Extract the (x, y) coordinate from the center of the cell holding the provided text.  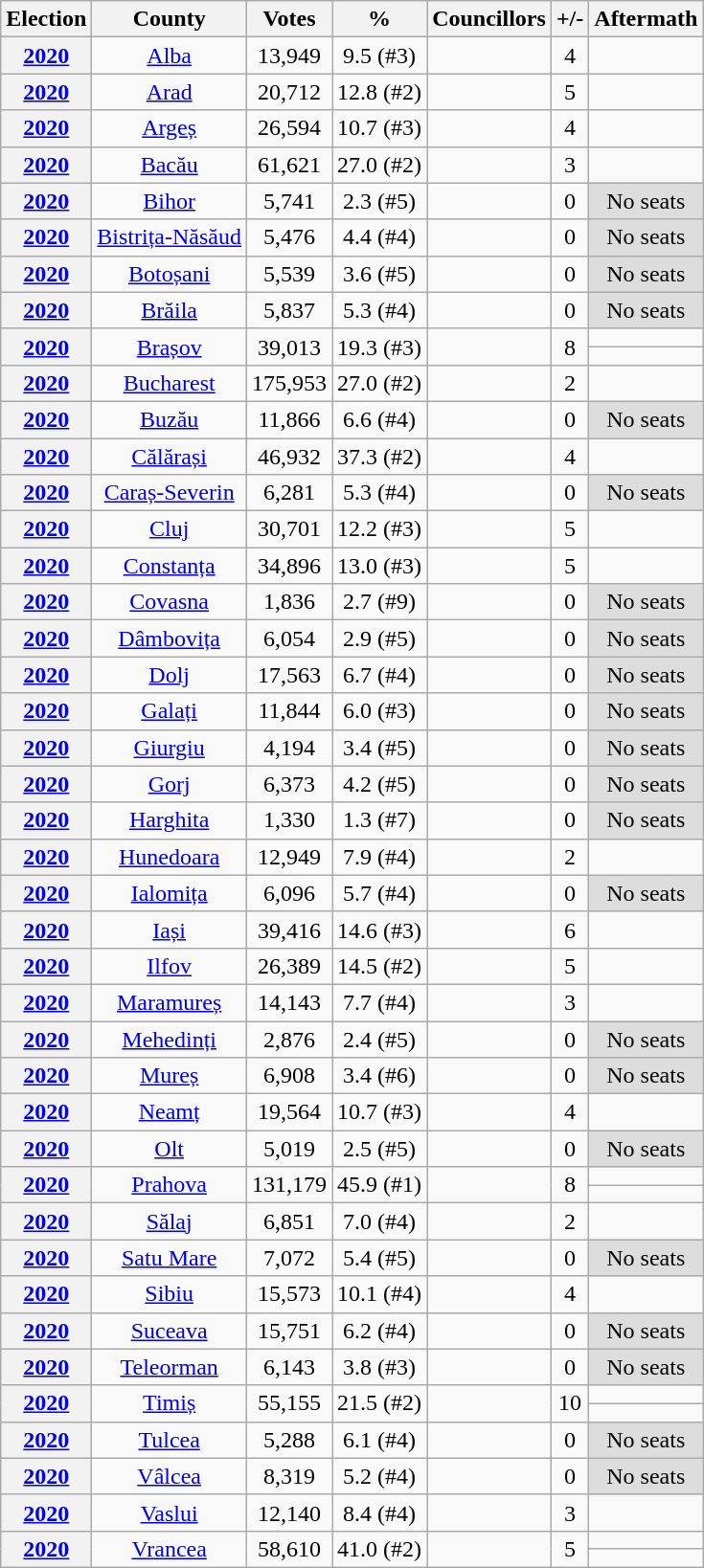
131,179 (289, 1185)
3.4 (#5) (379, 748)
3.8 (#3) (379, 1367)
5,019 (289, 1149)
Prahova (170, 1185)
45.9 (#1) (379, 1185)
6,373 (289, 784)
Călărași (170, 457)
12.8 (#2) (379, 92)
7.7 (#4) (379, 1002)
Mureș (170, 1076)
Brașov (170, 347)
Satu Mare (170, 1258)
15,751 (289, 1331)
Election (46, 19)
6 (569, 930)
5,837 (289, 310)
6,143 (289, 1367)
10.1 (#4) (379, 1294)
Timiș (170, 1403)
175,953 (289, 383)
Maramureș (170, 1002)
Vâlcea (170, 1476)
7.0 (#4) (379, 1221)
6.6 (#4) (379, 419)
30,701 (289, 529)
8.4 (#4) (379, 1512)
15,573 (289, 1294)
7.9 (#4) (379, 857)
Ilfov (170, 966)
8,319 (289, 1476)
13,949 (289, 56)
13.0 (#3) (379, 566)
Buzău (170, 419)
6,281 (289, 493)
Covasna (170, 602)
46,932 (289, 457)
39,013 (289, 347)
5.7 (#4) (379, 893)
Galați (170, 711)
61,621 (289, 165)
Hunedoara (170, 857)
Constanța (170, 566)
37.3 (#2) (379, 457)
County (170, 19)
Caraș-Severin (170, 493)
Dolj (170, 675)
4,194 (289, 748)
2.9 (#5) (379, 638)
6,908 (289, 1076)
Brăila (170, 310)
1.3 (#7) (379, 820)
Bacău (170, 165)
5,476 (289, 237)
26,594 (289, 128)
5.4 (#5) (379, 1258)
26,389 (289, 966)
14,143 (289, 1002)
6.0 (#3) (379, 711)
3.6 (#5) (379, 274)
11,844 (289, 711)
4.4 (#4) (379, 237)
12,140 (289, 1512)
14.5 (#2) (379, 966)
5,288 (289, 1440)
Teleorman (170, 1367)
Councillors (489, 19)
Cluj (170, 529)
Bistrița-Năsăud (170, 237)
20,712 (289, 92)
34,896 (289, 566)
Sibiu (170, 1294)
Vaslui (170, 1512)
Mehedinți (170, 1039)
Vrancea (170, 1549)
Ialomița (170, 893)
Tulcea (170, 1440)
Neamț (170, 1112)
5.2 (#4) (379, 1476)
Arad (170, 92)
Alba (170, 56)
11,866 (289, 419)
10 (569, 1403)
2,876 (289, 1039)
6,054 (289, 638)
19,564 (289, 1112)
Harghita (170, 820)
Sălaj (170, 1221)
5,539 (289, 274)
Gorj (170, 784)
6.2 (#4) (379, 1331)
12.2 (#3) (379, 529)
Dâmbovița (170, 638)
Olt (170, 1149)
55,155 (289, 1403)
2.7 (#9) (379, 602)
39,416 (289, 930)
% (379, 19)
6,851 (289, 1221)
3.4 (#6) (379, 1076)
17,563 (289, 675)
Votes (289, 19)
6.1 (#4) (379, 1440)
Iași (170, 930)
12,949 (289, 857)
+/- (569, 19)
9.5 (#3) (379, 56)
Bucharest (170, 383)
2.4 (#5) (379, 1039)
Botoșani (170, 274)
41.0 (#2) (379, 1549)
1,330 (289, 820)
58,610 (289, 1549)
Suceava (170, 1331)
4.2 (#5) (379, 784)
21.5 (#2) (379, 1403)
19.3 (#3) (379, 347)
6,096 (289, 893)
Bihor (170, 201)
14.6 (#3) (379, 930)
1,836 (289, 602)
2.5 (#5) (379, 1149)
7,072 (289, 1258)
Argeș (170, 128)
5,741 (289, 201)
6.7 (#4) (379, 675)
2.3 (#5) (379, 201)
Aftermath (646, 19)
Giurgiu (170, 748)
